Search for the cell housing the specified text and yield its (X, Y) center coordinate. 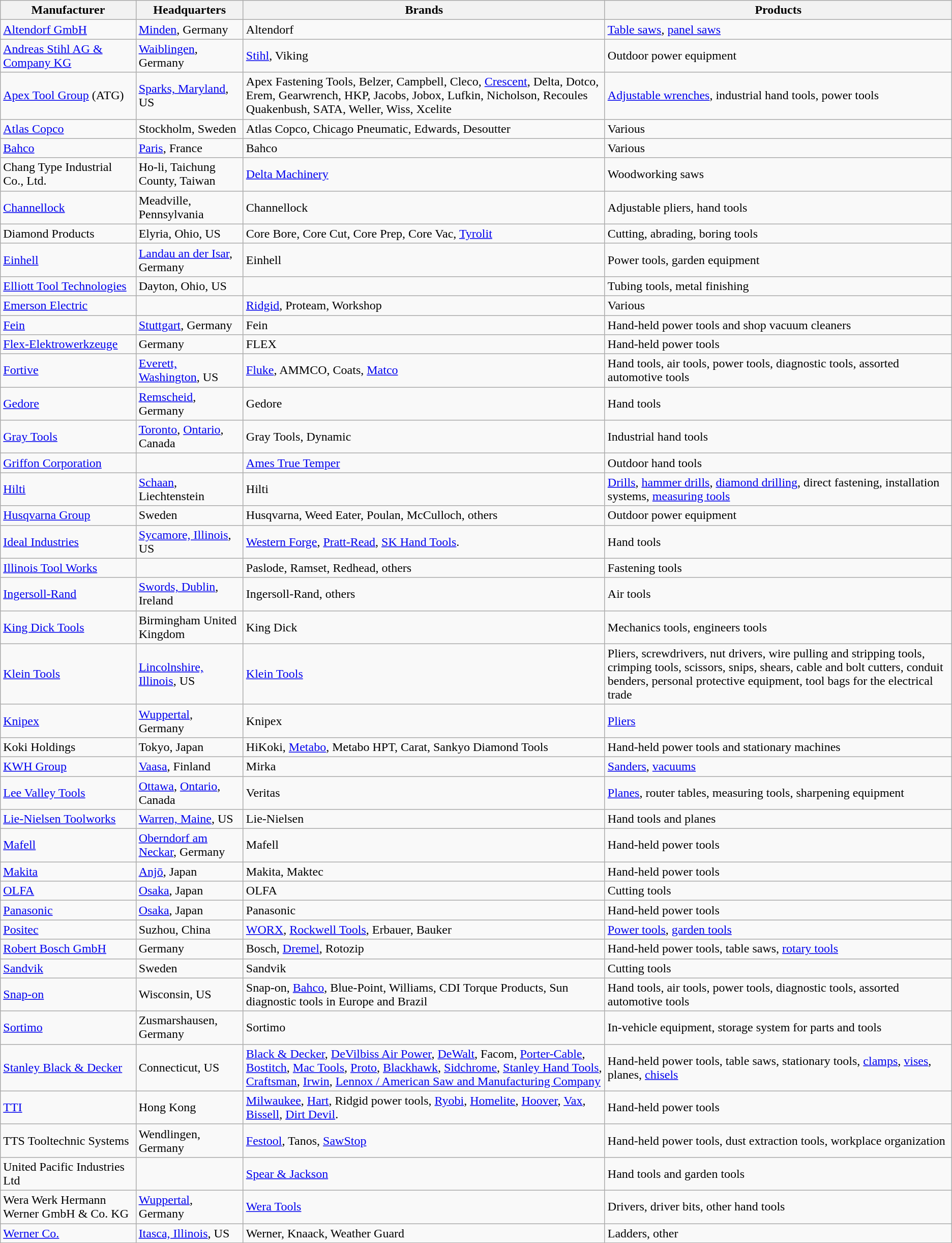
Sanders, vacuums (778, 766)
Everett, Washington, US (189, 370)
Altendorf (424, 30)
Ladders, other (778, 1233)
Paslode, Ramset, Redhead, others (424, 568)
Oberndorf am Neckar, Germany (189, 846)
Andreas Stihl AG & Company KG (68, 56)
United Pacific Industries Ltd (68, 1173)
Zusmarshausen, Germany (189, 1028)
Hand-held power tools, table saws, stationary tools, clamps, vises, planes, chisels (778, 1067)
Ames True Temper (424, 463)
Ridgid, Proteam, Workshop (424, 305)
Tokyo, Japan (189, 747)
Core Bore, Core Cut, Core Prep, Core Vac, Tyrolit (424, 234)
Husqvarna, Weed Eater, Poulan, McCulloch, others (424, 515)
Hand-held power tools and shop vacuum cleaners (778, 325)
Lie-Nielsen Toolworks (68, 819)
Lincolnshire, Illinois, US (189, 674)
Atlas Copco (68, 129)
Snap-on (68, 994)
Werner, Knaack, Weather Guard (424, 1233)
Makita (68, 872)
Stuttgart, Germany (189, 325)
Hong Kong (189, 1107)
Planes, router tables, measuring tools, sharpening equipment (778, 793)
Gray Tools, Dynamic (424, 437)
Emerson Electric (68, 305)
Ottawa, Ontario, Canada (189, 793)
Delta Machinery (424, 174)
Paris, France (189, 148)
King Dick (424, 627)
Fastening tools (778, 568)
Connecticut, US (189, 1067)
Lie-Nielsen (424, 819)
FLEX (424, 344)
Griffon Corporation (68, 463)
Industrial hand tools (778, 437)
Hand-held power tools, dust extraction tools, workplace organization (778, 1141)
Swords, Dublin, Ireland (189, 594)
Wera Tools (424, 1207)
Bosch, Dremel, Rotozip (424, 949)
Outdoor hand tools (778, 463)
In-vehicle equipment, storage system for parts and tools (778, 1028)
Pliers (778, 720)
Itasca, Illinois, US (189, 1233)
Illinois Tool Works (68, 568)
Sycamore, Illinois, US (189, 541)
Toronto, Ontario, Canada (189, 437)
KWH Group (68, 766)
Manufacturer (68, 10)
Fortive (68, 370)
Wera Werk Hermann Werner GmbH & Co. KG (68, 1207)
Cutting, abrading, boring tools (778, 234)
Birmingham United Kingdom (189, 627)
Hand-held power tools, table saws, rotary tools (778, 949)
Products (778, 10)
Ingersoll-Rand (68, 594)
TTS Tooltechnic Systems (68, 1141)
Power tools, garden tools (778, 930)
Hand tools and garden tools (778, 1173)
Mirka (424, 766)
Suzhou, China (189, 930)
Wendlingen, Germany (189, 1141)
Headquarters (189, 10)
Diamond Products (68, 234)
Anjō, Japan (189, 872)
Milwaukee, Hart, Ridgid power tools, Ryobi, Homelite, Hoover, Vax, Bissell, Dirt Devil. (424, 1107)
Warren, Maine, US (189, 819)
Husqvarna Group (68, 515)
Positec (68, 930)
Flex-Elektrowerkzeuge (68, 344)
HiKoki, Metabo, Metabo HPT, Carat, Sankyo Diamond Tools (424, 747)
Schaan, Liechtenstein (189, 489)
Hand-held power tools and stationary machines (778, 747)
Stihl, Viking (424, 56)
Drivers, driver bits, other hand tools (778, 1207)
Werner Co. (68, 1233)
Koki Holdings (68, 747)
Spear & Jackson (424, 1173)
Altendorf GmbH (68, 30)
Fluke, AMMCO, Coats, Matco (424, 370)
Meadville, Pennsylvania (189, 208)
Apex Tool Group (ATG) (68, 96)
Robert Bosch GmbH (68, 949)
Ideal Industries (68, 541)
Elliott Tool Technologies (68, 286)
Minden, Germany (189, 30)
Drills, hammer drills, diamond drilling, direct fastening, installation systems, measuring tools (778, 489)
Woodworking saws (778, 174)
Vaasa, Finland (189, 766)
Ho-li, Taichung County, Taiwan (189, 174)
Power tools, garden equipment (778, 259)
Elyria, Ohio, US (189, 234)
Landau an der Isar, Germany (189, 259)
Festool, Tanos, SawStop (424, 1141)
Adjustable pliers, hand tools (778, 208)
Mechanics tools, engineers tools (778, 627)
Table saws, panel saws (778, 30)
Veritas (424, 793)
Adjustable wrenches, industrial hand tools, power tools (778, 96)
Chang Type Industrial Co., Ltd. (68, 174)
Ingersoll-Rand, others (424, 594)
Wisconsin, US (189, 994)
Atlas Copco, Chicago Pneumatic, Edwards, Desoutter (424, 129)
Hand tools and planes (778, 819)
Stockholm, Sweden (189, 129)
Makita, Maktec (424, 872)
Gray Tools (68, 437)
Waiblingen, Germany (189, 56)
Dayton, Ohio, US (189, 286)
Western Forge, Pratt-Read, SK Hand Tools. (424, 541)
Stanley Black & Decker (68, 1067)
Snap-on, Bahco, Blue-Point, Williams, CDI Torque Products, Sun diagnostic tools in Europe and Brazil (424, 994)
Remscheid, Germany (189, 404)
Brands (424, 10)
Tubing tools, metal finishing (778, 286)
Sparks, Maryland, US (189, 96)
WORX, Rockwell Tools, Erbauer, Bauker (424, 930)
TTI (68, 1107)
Lee Valley Tools (68, 793)
Air tools (778, 594)
King Dick Tools (68, 627)
